Identify which cell holds the provided text, then report its (X, Y) central coordinate. 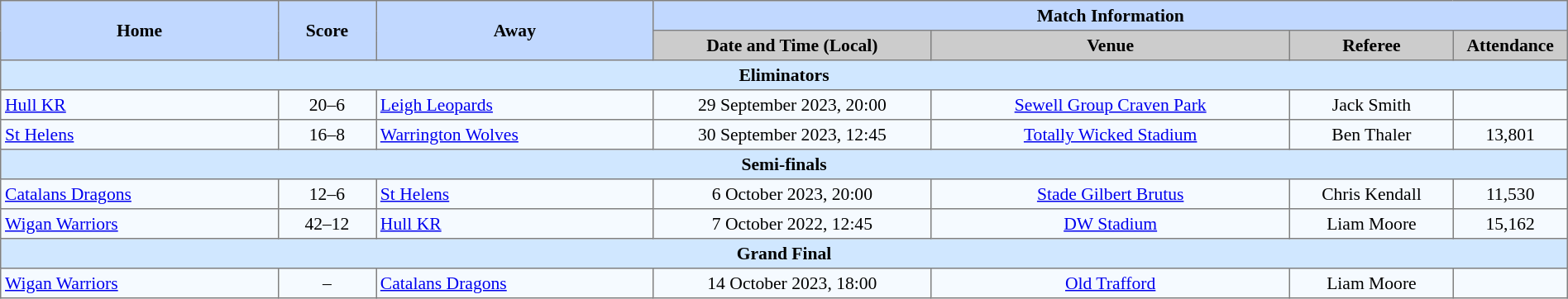
Semi-finals (784, 164)
DW Stadium (1111, 224)
Away (514, 31)
7 October 2022, 12:45 (792, 224)
15,162 (1510, 224)
11,530 (1510, 194)
Home (139, 31)
– (327, 283)
Old Trafford (1111, 283)
Eliminators (784, 75)
30 September 2023, 12:45 (792, 135)
16–8 (327, 135)
Warrington Wolves (514, 135)
Jack Smith (1371, 105)
Chris Kendall (1371, 194)
14 October 2023, 18:00 (792, 283)
Attendance (1510, 45)
Venue (1111, 45)
12–6 (327, 194)
29 September 2023, 20:00 (792, 105)
Leigh Leopards (514, 105)
Grand Final (784, 254)
6 October 2023, 20:00 (792, 194)
42–12 (327, 224)
Referee (1371, 45)
Sewell Group Craven Park (1111, 105)
Score (327, 31)
Match Information (1110, 16)
13,801 (1510, 135)
Ben Thaler (1371, 135)
Totally Wicked Stadium (1111, 135)
20–6 (327, 105)
Date and Time (Local) (792, 45)
Stade Gilbert Brutus (1111, 194)
